Pinpoint the cell where the given text exists, returning its [X, Y] midpoint coordinate. 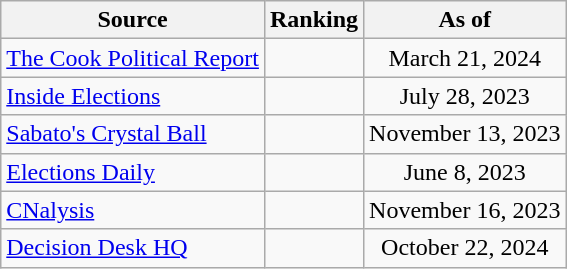
The Cook Political Report [133, 58]
Sabato's Crystal Ball [133, 134]
October 22, 2024 [465, 248]
Decision Desk HQ [133, 248]
June 8, 2023 [465, 172]
March 21, 2024 [465, 58]
Elections Daily [133, 172]
November 16, 2023 [465, 210]
As of [465, 20]
Ranking [314, 20]
July 28, 2023 [465, 96]
Source [133, 20]
CNalysis [133, 210]
Inside Elections [133, 96]
November 13, 2023 [465, 134]
